For the text-containing cell, return its midpoint in (x, y) coordinate format. 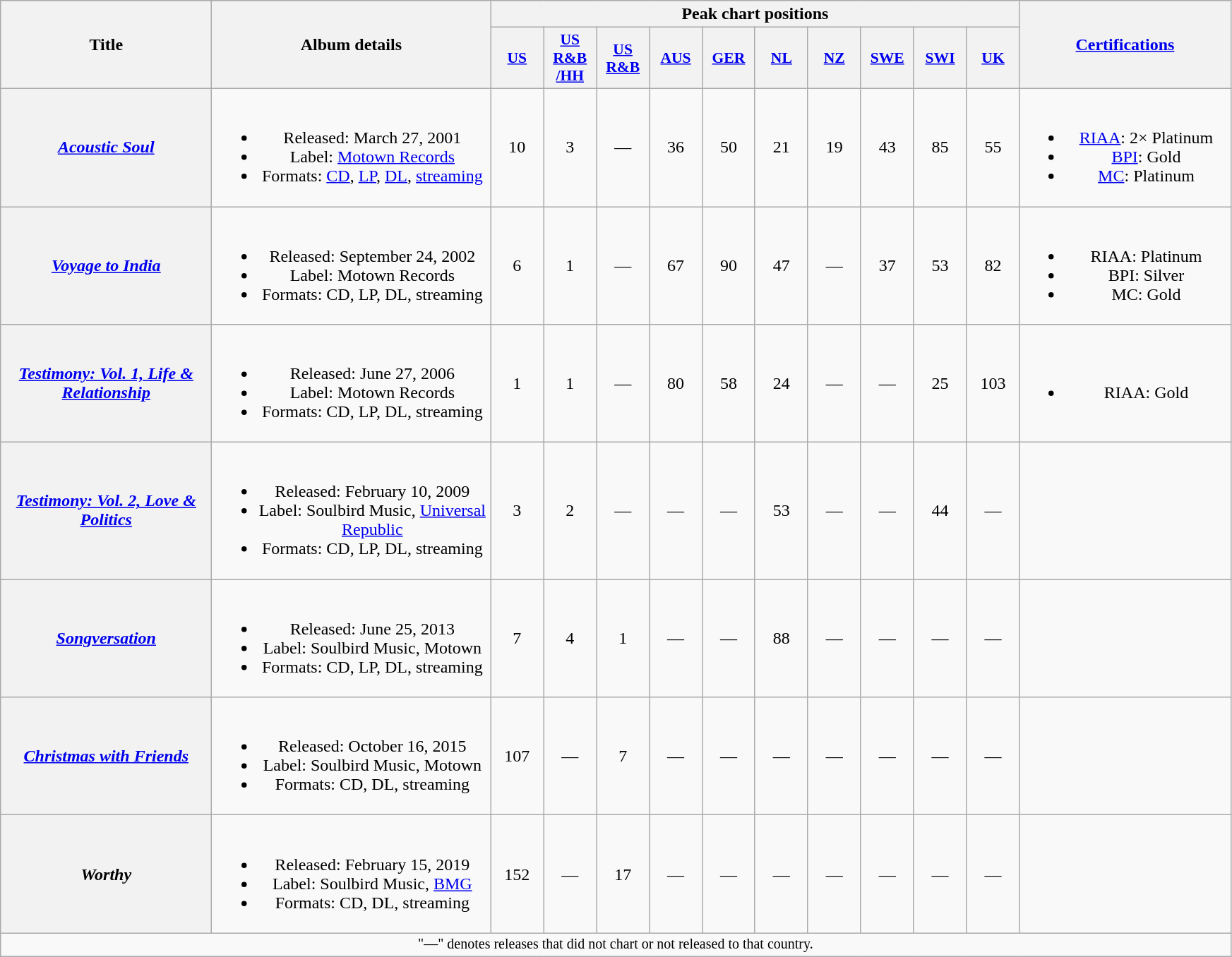
RIAA: Gold (1125, 384)
SWE (887, 58)
SWI (940, 58)
NL (781, 58)
24 (781, 384)
RIAA: 2× PlatinumBPI: GoldMC: Platinum (1125, 147)
Acoustic Soul (106, 147)
RIAA: PlatinumBPI: SilverMC: Gold (1125, 265)
Certifications (1125, 45)
Voyage to India (106, 265)
Testimony: Vol. 2, Love & Politics (106, 511)
6 (517, 265)
Testimony: Vol. 1, Life & Relationship (106, 384)
17 (623, 874)
Released: October 16, 2015Label: Soulbird Music, MotownFormats: CD, DL, streaming (352, 757)
152 (517, 874)
USR&B (623, 58)
Peak chart positions (755, 14)
Released: February 15, 2019Label: Soulbird Music, BMGFormats: CD, DL, streaming (352, 874)
Released: February 10, 2009Label: Soulbird Music, Universal RepublicFormats: CD, LP, DL, streaming (352, 511)
Album details (352, 45)
19 (835, 147)
US (517, 58)
36 (676, 147)
GER (729, 58)
80 (676, 384)
21 (781, 147)
"—" denotes releases that did not chart or not released to that country. (616, 944)
50 (729, 147)
67 (676, 265)
85 (940, 147)
Christmas with Friends (106, 757)
82 (993, 265)
44 (940, 511)
4 (570, 638)
Released: March 27, 2001Label: Motown RecordsFormats: CD, LP, DL, streaming (352, 147)
NZ (835, 58)
AUS (676, 58)
Released: September 24, 2002Label: Motown RecordsFormats: CD, LP, DL, streaming (352, 265)
Title (106, 45)
UK (993, 58)
Released: June 27, 2006Label: Motown RecordsFormats: CD, LP, DL, streaming (352, 384)
USR&B/HH (570, 58)
43 (887, 147)
58 (729, 384)
55 (993, 147)
107 (517, 757)
2 (570, 511)
25 (940, 384)
10 (517, 147)
88 (781, 638)
Worthy (106, 874)
47 (781, 265)
90 (729, 265)
103 (993, 384)
Songversation (106, 638)
Released: June 25, 2013Label: Soulbird Music, MotownFormats: CD, LP, DL, streaming (352, 638)
37 (887, 265)
